For the text-containing cell, return its midpoint in [x, y] coordinate format. 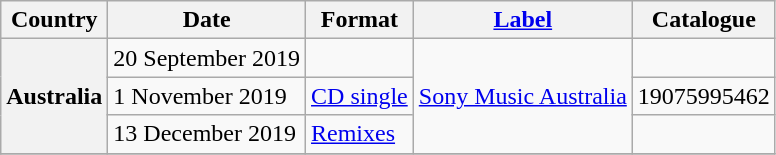
CD single [360, 96]
1 November 2019 [207, 96]
Sony Music Australia [522, 96]
13 December 2019 [207, 134]
Catalogue [704, 20]
Format [360, 20]
Date [207, 20]
Australia [54, 96]
Label [522, 20]
Remixes [360, 134]
Country [54, 20]
19075995462 [704, 96]
20 September 2019 [207, 58]
